Extract the (X, Y) coordinate from the center of the cell holding the provided text.  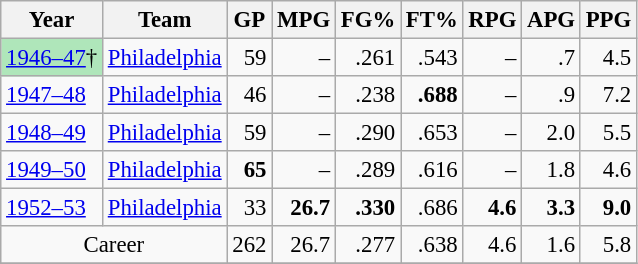
5.5 (608, 133)
3.3 (552, 208)
FT% (432, 20)
Year (52, 20)
RPG (492, 20)
.290 (368, 133)
.261 (368, 58)
2.0 (552, 133)
.238 (368, 95)
Career (114, 245)
4.5 (608, 58)
.653 (432, 133)
.686 (432, 208)
APG (552, 20)
.616 (432, 170)
1.8 (552, 170)
FG% (368, 20)
1948–49 (52, 133)
.9 (552, 95)
1.6 (552, 245)
9.0 (608, 208)
1952–53 (52, 208)
MPG (304, 20)
PPG (608, 20)
GP (250, 20)
.688 (432, 95)
7.2 (608, 95)
.277 (368, 245)
.543 (432, 58)
33 (250, 208)
1946–47† (52, 58)
5.8 (608, 245)
65 (250, 170)
.7 (552, 58)
46 (250, 95)
.289 (368, 170)
.330 (368, 208)
1947–48 (52, 95)
262 (250, 245)
Team (164, 20)
.638 (432, 245)
1949–50 (52, 170)
